Return the (x, y) coordinate for the center point of the cell that contains the specified text.  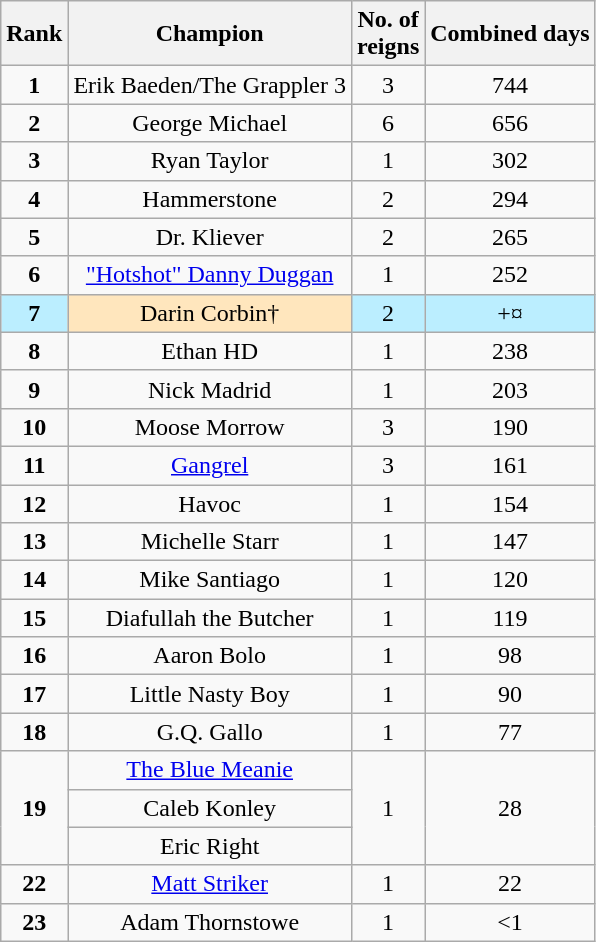
Darin Corbin† (210, 313)
Combined days (510, 34)
G.Q. Gallo (210, 732)
119 (510, 618)
16 (34, 656)
90 (510, 694)
744 (510, 85)
120 (510, 580)
+¤ (510, 313)
Matt Striker (210, 884)
Moose Morrow (210, 427)
George Michael (210, 123)
13 (34, 542)
238 (510, 351)
Erik Baeden/The Grappler 3 (210, 85)
No. ofreigns (388, 34)
Gangrel (210, 465)
28 (510, 808)
265 (510, 237)
656 (510, 123)
Caleb Konley (210, 808)
11 (34, 465)
18 (34, 732)
15 (34, 618)
294 (510, 199)
Eric Right (210, 846)
252 (510, 275)
12 (34, 503)
Havoc (210, 503)
23 (34, 922)
10 (34, 427)
98 (510, 656)
<1 (510, 922)
14 (34, 580)
Michelle Starr (210, 542)
Diafullah the Butcher (210, 618)
19 (34, 808)
Champion (210, 34)
5 (34, 237)
"Hotshot" Danny Duggan (210, 275)
9 (34, 389)
Ethan HD (210, 351)
4 (34, 199)
7 (34, 313)
Nick Madrid (210, 389)
Dr. Kliever (210, 237)
Mike Santiago (210, 580)
17 (34, 694)
161 (510, 465)
190 (510, 427)
Hammerstone (210, 199)
154 (510, 503)
Little Nasty Boy (210, 694)
77 (510, 732)
8 (34, 351)
Adam Thornstowe (210, 922)
Rank (34, 34)
302 (510, 161)
Aaron Bolo (210, 656)
The Blue Meanie (210, 770)
203 (510, 389)
Ryan Taylor (210, 161)
147 (510, 542)
